Extract the [X, Y] coordinate from the center of the cell holding the provided text.  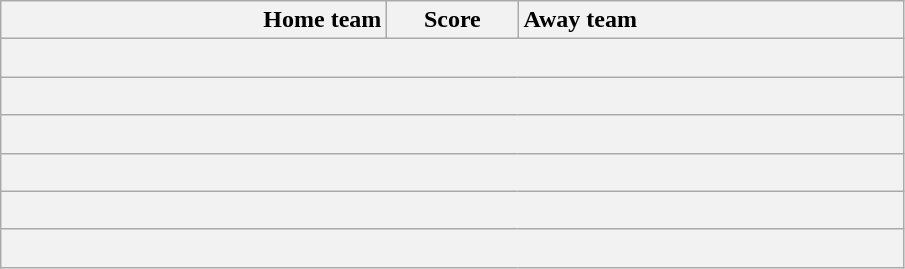
Home team [194, 20]
Score [452, 20]
Away team [711, 20]
